For the text-containing cell, return its midpoint in (x, y) coordinate format. 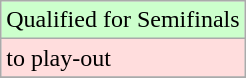
Qualified for Semifinals (123, 20)
to play-out (123, 58)
